Search for the cell housing the specified text and yield its (X, Y) center coordinate. 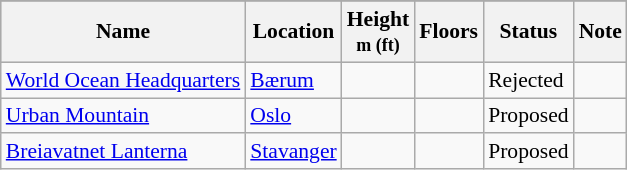
Urban Mountain (124, 116)
Location (293, 32)
Heightm (ft) (378, 32)
Rejected (528, 80)
Note (600, 32)
Oslo (293, 116)
Name (124, 32)
Status (528, 32)
Floors (448, 32)
Breiavatnet Lanterna (124, 151)
Bærum (293, 80)
World Ocean Headquarters (124, 80)
Stavanger (293, 151)
